Capture the cell that displays the provided text and extract its [x, y] central coordinate. 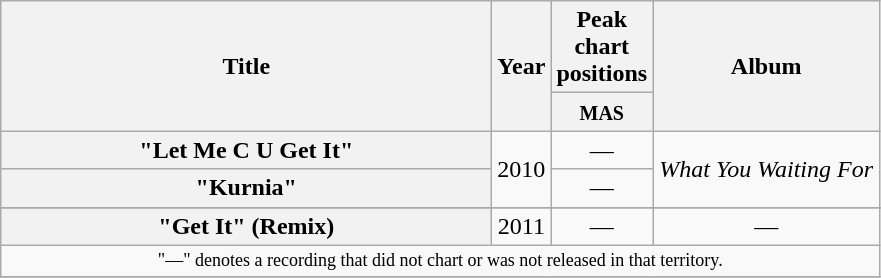
"Let Me C U Get It" [246, 150]
Year [522, 66]
What You Waiting For [766, 169]
"Kurnia" [246, 188]
"—" denotes a recording that did not chart or was not released in that territory. [440, 260]
2011 [522, 226]
"Get It" (Remix) [246, 226]
Peakchartpositions [602, 47]
MAS [602, 112]
Title [246, 66]
2010 [522, 169]
Album [766, 66]
